Pinpoint the cell where the given text exists, returning its [x, y] midpoint coordinate. 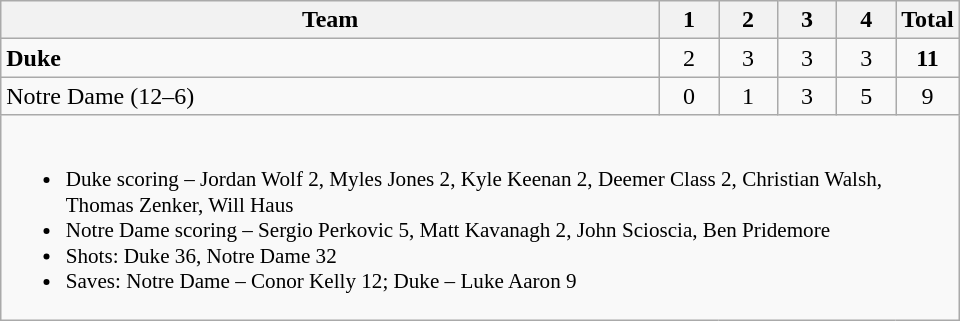
Total [928, 20]
11 [928, 58]
Notre Dame (12–6) [330, 96]
Team [330, 20]
Duke [330, 58]
0 [688, 96]
5 [866, 96]
4 [866, 20]
9 [928, 96]
